Search for the cell housing the specified text and yield its (x, y) center coordinate. 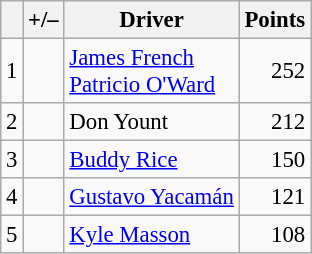
4 (12, 197)
1 (12, 72)
+/– (44, 20)
212 (274, 122)
3 (12, 160)
2 (12, 122)
252 (274, 72)
Gustavo Yacamán (152, 197)
108 (274, 235)
Points (274, 20)
5 (12, 235)
James French Patricio O'Ward (152, 72)
Don Yount (152, 122)
Kyle Masson (152, 235)
121 (274, 197)
150 (274, 160)
Driver (152, 20)
Buddy Rice (152, 160)
